Extract the [X, Y] coordinate from the center of the cell holding the provided text.  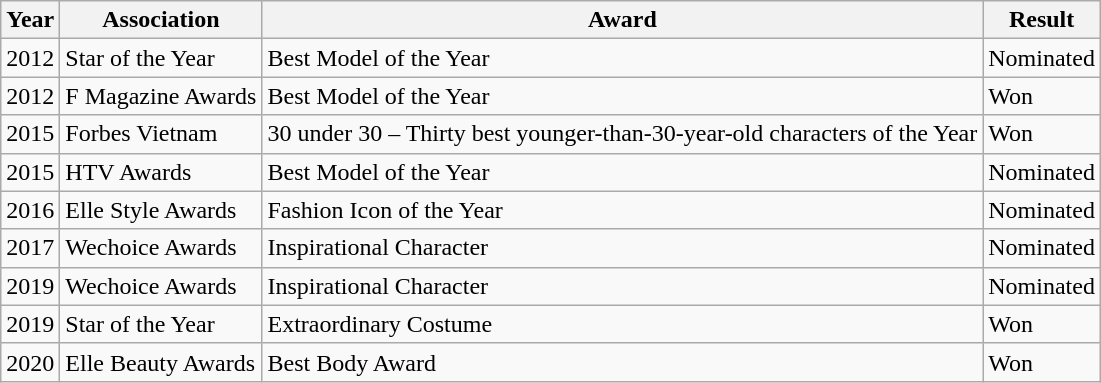
Result [1042, 20]
Year [30, 20]
Best Body Award [622, 362]
Elle Style Awards [161, 210]
30 under 30 – Thirty best younger-than-30-year-old characters of the Year [622, 134]
2016 [30, 210]
Association [161, 20]
Fashion Icon of the Year [622, 210]
Award [622, 20]
F Magazine Awards [161, 96]
2017 [30, 248]
HTV Awards [161, 172]
Extraordinary Costume [622, 324]
Elle Beauty Awards [161, 362]
2020 [30, 362]
Forbes Vietnam [161, 134]
